Determine the (X, Y) coordinate at the center of the cell enclosing the given text.  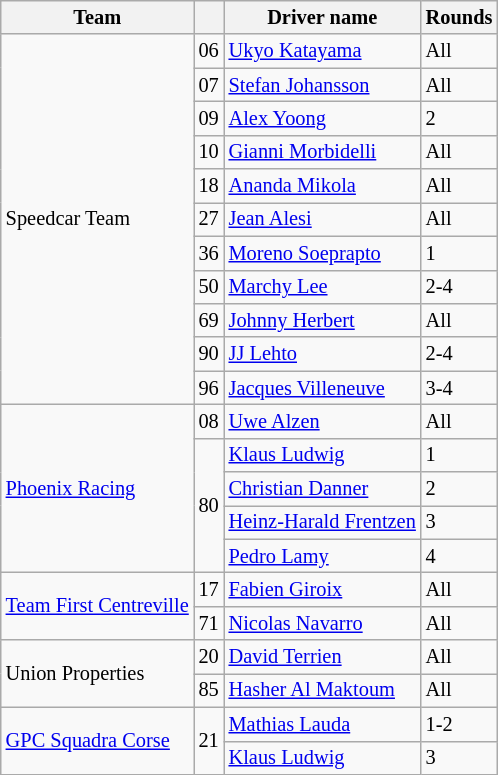
90 (209, 354)
96 (209, 388)
1-2 (460, 724)
21 (209, 740)
71 (209, 623)
Alex Yoong (322, 118)
Johnny Herbert (322, 320)
Ananda Mikola (322, 186)
18 (209, 186)
Jean Alesi (322, 219)
08 (209, 421)
07 (209, 85)
Speedcar Team (98, 219)
Hasher Al Maktoum (322, 690)
Team (98, 17)
3-4 (460, 388)
Jacques Villeneuve (322, 388)
06 (209, 51)
Driver name (322, 17)
Heinz-Harald Frentzen (322, 522)
85 (209, 690)
Team First Centreville (98, 606)
50 (209, 287)
Pedro Lamy (322, 556)
10 (209, 152)
Phoenix Racing (98, 488)
David Terrien (322, 657)
09 (209, 118)
Uwe Alzen (322, 421)
Union Properties (98, 674)
Mathias Lauda (322, 724)
27 (209, 219)
17 (209, 589)
Marchy Lee (322, 287)
20 (209, 657)
GPC Squadra Corse (98, 740)
Nicolas Navarro (322, 623)
36 (209, 253)
80 (209, 506)
69 (209, 320)
Rounds (460, 17)
Ukyo Katayama (322, 51)
Gianni Morbidelli (322, 152)
Christian Danner (322, 489)
4 (460, 556)
Stefan Johansson (322, 85)
Moreno Soeprapto (322, 253)
JJ Lehto (322, 354)
Fabien Giroix (322, 589)
